Extract the [x, y] coordinate from the center of the cell holding the provided text.  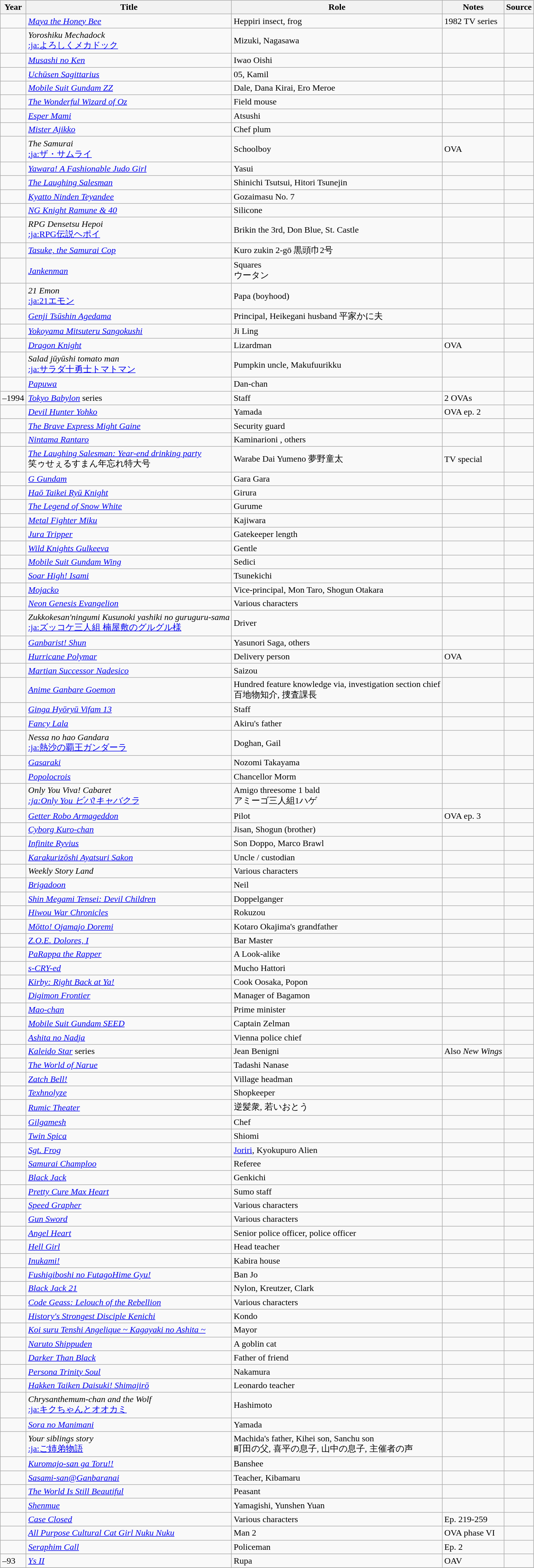
Hell Girl [129, 1247]
Neil [337, 885]
Son Doppo, Marco Brawl [337, 843]
Digimon Frontier [129, 996]
Uchūsen Sagittarius [129, 74]
The Samurai:ja:ザ・サムライ [129, 149]
Mojacko [129, 589]
TV special [473, 459]
Soar High! Isami [129, 576]
Shiomi [337, 1136]
逆髪衆, 若いおとう [337, 1107]
Genji Tsūshin Agedama [129, 317]
Sgt. Frog [129, 1150]
The Laughing Salesman: Year-end drinking party笑ゥせぇるすまん年忘れ特大号 [129, 459]
Hakken Taiken Daisuki! Shimajirō [129, 1385]
OVA ep. 2 [473, 412]
Role [337, 7]
Yoroshiku Mechadock:ja:よろしくメカドック [129, 41]
Ep. 219-259 [473, 1519]
Kirby: Right Back at Ya! [129, 982]
Kuro zukin 2-gō 黒頭巾2号 [337, 250]
Prime minister [337, 1010]
Schoolboy [337, 149]
Nakamura [337, 1371]
Ashita no Nadja [129, 1037]
The Laughing Salesman [129, 182]
Chef plum [337, 130]
Sora no Manimani [129, 1425]
Amigo threesome 1 baldアミーゴ三人組1ハゲ [337, 796]
Tasuke, the Samurai Cop [129, 250]
Devil Hunter Yohko [129, 412]
Tsunekichi [337, 576]
Machida's father, Kihei son, Sanchu son町田の父, 喜平の息子, 山中の息子, 主催者の声 [337, 1444]
Mayor [337, 1330]
Nozomi Takayama [337, 763]
Angel Heart [129, 1233]
Silicone [337, 210]
Nessa no hao Gandara:ja:熱沙の覇王ガンダーラ [129, 743]
Dan-chan [337, 384]
Rupa [337, 1561]
Fancy Lala [129, 723]
Uncle / custodian [337, 857]
Yasui [337, 169]
All Purpose Cultural Cat Girl Nuku Nuku [129, 1533]
G Gundam [129, 479]
Ep. 2 [473, 1547]
Ganbarist! Shun [129, 643]
Jean Benigni [337, 1051]
Nintama Rantaro [129, 439]
Girura [337, 493]
Gentle [337, 548]
Rokuzou [337, 913]
OAV [473, 1561]
Vice-principal, Mon Taro, Shogun Otakara [337, 589]
Source [519, 7]
Vienna police chief [337, 1037]
Title [129, 7]
Yawara! A Fashionable Judo Girl [129, 169]
Squaresウータン [337, 271]
Referee [337, 1164]
Manager of Bagamon [337, 996]
Principal, Heikegani husband 平家かに夫 [337, 317]
Chef [337, 1122]
Code Geass: Lelouch of the Rebellion [129, 1302]
Mister Ajikko [129, 130]
RPG Densetsu Hepoi:ja:RPG伝説ヘポイ [129, 230]
Chancellor Morm [337, 777]
Captain Zelman [337, 1023]
Chrysanthemum-chan and the Wolf:ja:キクちゃんとオオカミ [129, 1405]
Leonardo teacher [337, 1385]
Z.O.E. Dolores, I [129, 940]
Mizuki, Nagasawa [337, 41]
Yamagishi, Yunshen Yuan [337, 1505]
Neon Genesis Evangelion [129, 604]
Zatch Bell! [129, 1079]
Banshee [337, 1464]
Gasaraki [129, 763]
Sasami-san@Ganbaranai [129, 1478]
Sedici [337, 562]
PaRappa the Rapper [129, 954]
21 Emon:ja:21エモン [129, 296]
Doppelganger [337, 899]
Saizou [337, 670]
History's Strongest Disciple Kenichi [129, 1316]
Metal Fighter Miku [129, 520]
–1994 [13, 398]
Policeman [337, 1547]
Papuwa [129, 384]
The World of Narue [129, 1065]
Yokoyama Mitsuteru Sangokushi [129, 331]
The Wonderful Wizard of Oz [129, 102]
The Brave Express Might Gaine [129, 426]
Father of friend [337, 1358]
A goblin cat [337, 1344]
Head teacher [337, 1247]
05, Kamil [337, 74]
Hashimoto [337, 1405]
Shenmue [129, 1505]
Gatekeeper length [337, 534]
Hundred feature knowledge via, investigation section chief百地物知介, 捜査課長 [337, 690]
Case Closed [129, 1519]
Jura Tripper [129, 534]
Koi suru Tenshi Angelique ~ Kagayaki no Ashita ~ [129, 1330]
Ys II [129, 1561]
Brikin the 3rd, Don Blue, St. Castle [337, 230]
Ban Jo [337, 1275]
Joriri, Kyokupuro Alien [337, 1150]
Bar Master [337, 940]
Popolocrois [129, 777]
Driver [337, 623]
Jisan, Shogun (brother) [337, 829]
Nylon, Kreutzer, Clark [337, 1288]
Hiwou War Chronicles [129, 913]
Genkichi [337, 1177]
Kotaro Okajima's grandfather [337, 927]
Warabe Dai Yumeno 夢野童太 [337, 459]
Mucho Hattori [337, 968]
Kabira house [337, 1261]
Pretty Cure Max Heart [129, 1192]
Gara Gara [337, 479]
Samurai Champloo [129, 1164]
Mōtto! Ojamajo Doremi [129, 927]
Gozaimasu No. 7 [337, 196]
Senior police officer, police officer [337, 1233]
OVA phase VI [473, 1533]
Mobile Suit Gundam ZZ [129, 88]
Gilgamesh [129, 1122]
Atsushi [337, 116]
Delivery person [337, 656]
OVA ep. 3 [473, 815]
Shopkeeper [337, 1093]
Anime Ganbare Goemon [129, 690]
Iwao Oishi [337, 60]
Mobile Suit Gundam SEED [129, 1023]
Papa (boyhood) [337, 296]
Speed Grapher [129, 1205]
Yasunori Saga, others [337, 643]
Teacher, Kibamaru [337, 1478]
Akiru's father [337, 723]
Esper Mami [129, 116]
Kajiwara [337, 520]
Wild Knights Gulkeeva [129, 548]
Kondo [337, 1316]
Brigadoon [129, 885]
s-CRY-ed [129, 968]
Haō Taikei Ryū Knight [129, 493]
Dale, Dana Kirai, Ero Meroe [337, 88]
Karakurizōshi Ayatsuri Sakon [129, 857]
Infinite Ryvius [129, 843]
Kaminarioni , others [337, 439]
Year [13, 7]
Mobile Suit Gundam Wing [129, 562]
Persona Trinity Soul [129, 1371]
Field mouse [337, 102]
–93 [13, 1561]
Village headman [337, 1079]
Weekly Story Land [129, 871]
NG Knight Ramune & 40 [129, 210]
Shin Megami Tensei: Devil Children [129, 899]
Also New Wings [473, 1051]
Zukkokesan'ningumi Kusunoki yashiki no guruguru-sama:ja:ズッコケ三人組 楠屋敷のグルグル様 [129, 623]
Inukami! [129, 1261]
Seraphim Call [129, 1547]
Texhnolyze [129, 1093]
Musashi no Ken [129, 60]
Twin Spica [129, 1136]
Kyatto Ninden Teyandee [129, 196]
Doghan, Gail [337, 743]
Dragon Knight [129, 345]
Black Jack [129, 1177]
Hurricane Polymar [129, 656]
Gurume [337, 506]
Sumo staff [337, 1192]
Gun Sword [129, 1219]
Martian Successor Nadesico [129, 670]
Tadashi Nanase [337, 1065]
Pumpkin uncle, Makufuurikku [337, 365]
Mao-chan [129, 1010]
Cyborg Kuro-chan [129, 829]
Darker Than Black [129, 1358]
Ji Ling [337, 331]
Jankenman [129, 271]
Pilot [337, 815]
Fushigiboshi no FutagoHime Gyu! [129, 1275]
Man 2 [337, 1533]
Kuromajo-san ga Toru!! [129, 1464]
Maya the Honey Bee [129, 21]
Salad jūyūshi tomato man:ja:サラダ十勇士トマトマン [129, 365]
Getter Robo Armageddon [129, 815]
Cook Oosaka, Popon [337, 982]
Rumic Theater [129, 1107]
Ginga Hyōryū Vifam 13 [129, 710]
Black Jack 21 [129, 1288]
2 OVAs [473, 398]
A Look-alike [337, 954]
The World Is Still Beautiful [129, 1492]
Security guard [337, 426]
Kaleido Star series [129, 1051]
1982 TV series [473, 21]
Heppiri insect, frog [337, 21]
Shinichi Tsutsui, Hitori Tsunejin [337, 182]
Only You Viva! Cabaret:ja:Only You ビバ!キャバクラ [129, 796]
Tokyo Babylon series [129, 398]
Your siblings story:ja:ご姉弟物語 [129, 1444]
Lizardman [337, 345]
Naruto Shippuden [129, 1344]
Peasant [337, 1492]
The Legend of Snow White [129, 506]
Notes [473, 7]
